Return [X, Y] of the center of cell containing provided text 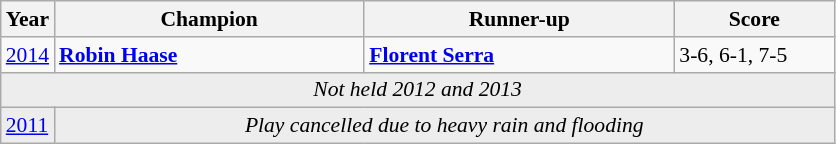
Florent Serra [519, 55]
Score [754, 19]
Champion [209, 19]
Play cancelled due to heavy rain and flooding [444, 126]
Runner-up [519, 19]
3-6, 6-1, 7-5 [754, 55]
Year [28, 19]
2014 [28, 55]
Robin Haase [209, 55]
2011 [28, 126]
Not held 2012 and 2013 [418, 90]
